Detect which cell encompasses the target text, then output its (x, y) center coordinate. 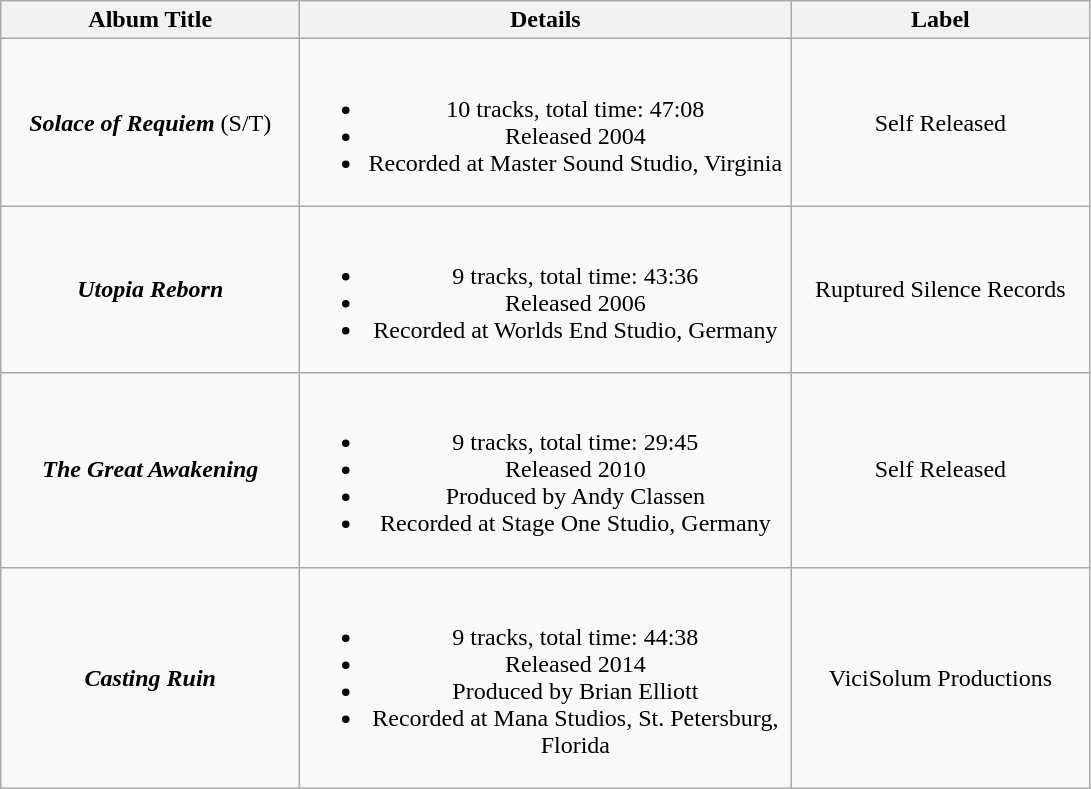
Ruptured Silence Records (940, 290)
Label (940, 20)
Album Title (150, 20)
Details (546, 20)
ViciSolum Productions (940, 678)
The Great Awakening (150, 470)
Casting Ruin (150, 678)
9 tracks, total time: 29:45Released 2010Produced by Andy ClassenRecorded at Stage One Studio, Germany (546, 470)
10 tracks, total time: 47:08Released 2004Recorded at Master Sound Studio, Virginia (546, 122)
Solace of Requiem (S/T) (150, 122)
Utopia Reborn (150, 290)
9 tracks, total time: 43:36Released 2006Recorded at Worlds End Studio, Germany (546, 290)
9 tracks, total time: 44:38Released 2014Produced by Brian ElliottRecorded at Mana Studios, St. Petersburg, Florida (546, 678)
